Return the [x, y] coordinate for the center point of the cell that contains the specified text.  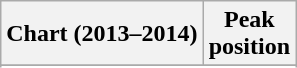
Peakposition [249, 34]
Chart (2013–2014) [102, 34]
